Search for the cell housing the specified text and yield its [X, Y] center coordinate. 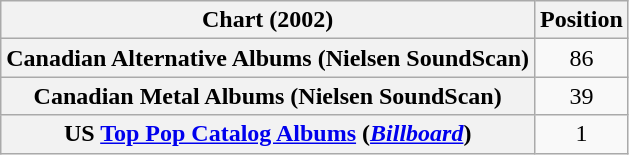
1 [582, 134]
86 [582, 58]
Canadian Metal Albums (Nielsen SoundScan) [268, 96]
Position [582, 20]
Canadian Alternative Albums (Nielsen SoundScan) [268, 58]
US Top Pop Catalog Albums (Billboard) [268, 134]
39 [582, 96]
Chart (2002) [268, 20]
